Return [X, Y] of the center of cell containing provided text 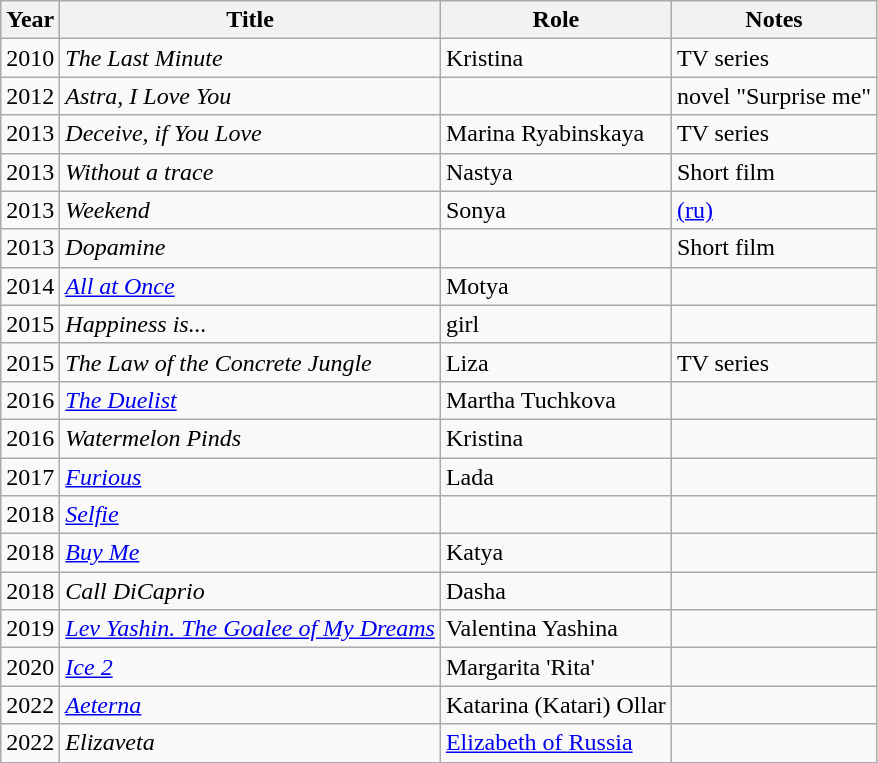
Buy Me [250, 553]
2010 [30, 58]
Happiness is... [250, 324]
Dopamine [250, 248]
Call DiCaprio [250, 591]
Valentina Yashina [556, 629]
Selfie [250, 515]
Watermelon Pinds [250, 438]
Furious [250, 477]
(ru) [774, 210]
The Duelist [250, 400]
Aeterna [250, 705]
Weekend [250, 210]
Ice 2 [250, 667]
Notes [774, 20]
Lada [556, 477]
Marina Ryabinskaya [556, 134]
Astra, I Love You [250, 96]
girl [556, 324]
Liza [556, 362]
novel "Surprise me" [774, 96]
Motya [556, 286]
Elizaveta [250, 743]
2019 [30, 629]
Katarina (Katari) Ollar [556, 705]
The Law of the Concrete Jungle [250, 362]
2012 [30, 96]
Lev Yashin. The Goalee of My Dreams [250, 629]
2017 [30, 477]
Deceive, if You Love [250, 134]
Katya [556, 553]
All at Once [250, 286]
Martha Tuchkova [556, 400]
Sonya [556, 210]
Margarita 'Rita' [556, 667]
2014 [30, 286]
2020 [30, 667]
Dasha [556, 591]
Elizabeth of Russia [556, 743]
The Last Minute [250, 58]
Without a trace [250, 172]
Role [556, 20]
Year [30, 20]
Nastya [556, 172]
Title [250, 20]
